Find where the given text appears and provide that cell's center as (X, Y) coordinate. 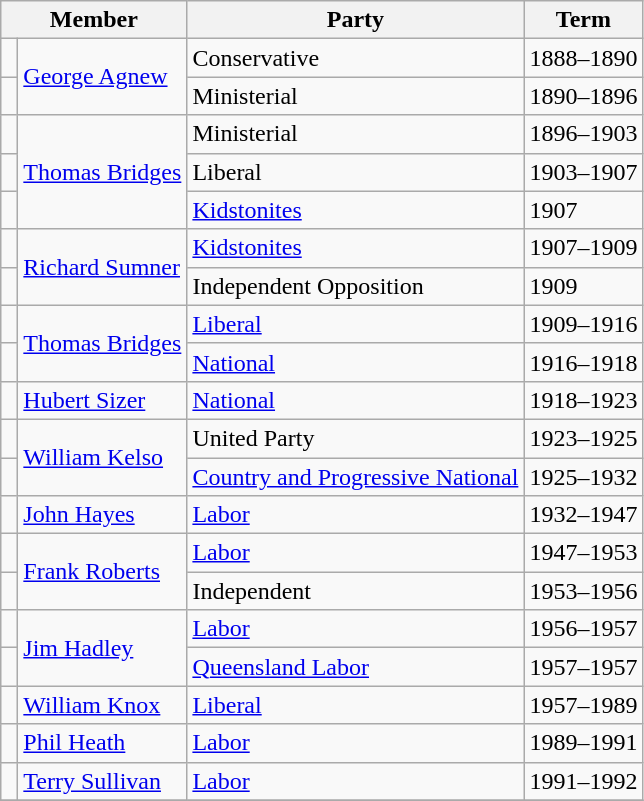
William Kelso (102, 457)
1925–1932 (584, 477)
1896–1903 (584, 134)
1991–1992 (584, 781)
1907–1909 (584, 248)
Conservative (356, 58)
1918–1923 (584, 400)
Independent (356, 591)
Party (356, 20)
Country and Progressive National (356, 477)
George Agnew (102, 77)
Queensland Labor (356, 667)
1932–1947 (584, 515)
United Party (356, 438)
Jim Hadley (102, 648)
1907 (584, 210)
Hubert Sizer (102, 400)
1909–1916 (584, 324)
1888–1890 (584, 58)
1916–1918 (584, 362)
1909 (584, 286)
1953–1956 (584, 591)
Frank Roberts (102, 572)
1923–1925 (584, 438)
1890–1896 (584, 96)
William Knox (102, 705)
Independent Opposition (356, 286)
Richard Sumner (102, 267)
Term (584, 20)
Member (94, 20)
1957–1957 (584, 667)
1989–1991 (584, 743)
Terry Sullivan (102, 781)
1903–1907 (584, 172)
Phil Heath (102, 743)
1956–1957 (584, 629)
1957–1989 (584, 705)
1947–1953 (584, 553)
John Hayes (102, 515)
